Return the (x, y) coordinate for the center point of the cell that contains the specified text.  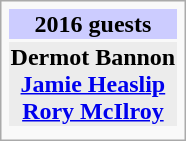
2016 guests (93, 24)
Dermot BannonJamie Heaslip Rory McIlroy (93, 84)
